From the cell containing the given text, extract its center point as [x, y] coordinate. 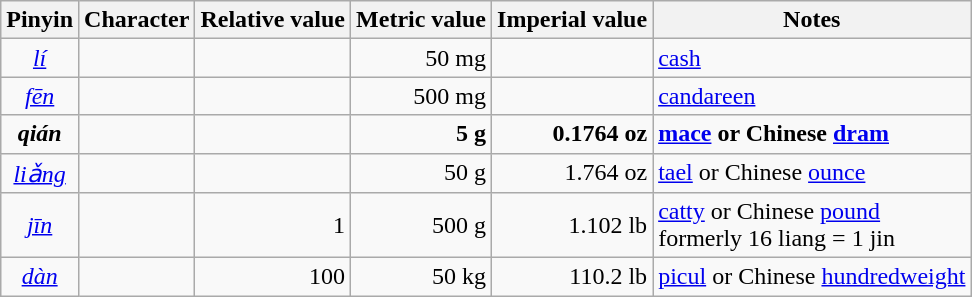
candareen [812, 96]
500 mg [422, 96]
mace or Chinese dram [812, 134]
500 g [422, 226]
0.1764 oz [572, 134]
liǎng [40, 173]
picul or Chinese hundredweight [812, 277]
dàn [40, 277]
1 [273, 226]
1.102 lb [572, 226]
qián [40, 134]
Imperial value [572, 20]
jīn [40, 226]
5 g [422, 134]
Notes [812, 20]
cash [812, 58]
110.2 lb [572, 277]
50 g [422, 173]
Metric value [422, 20]
Character [137, 20]
50 kg [422, 277]
lí [40, 58]
1.764 oz [572, 173]
Pinyin [40, 20]
catty or Chinese pound formerly 16 liang = 1 jin [812, 226]
fēn [40, 96]
tael or Chinese ounce [812, 173]
50 mg [422, 58]
Relative value [273, 20]
100 [273, 277]
